Return [x, y] of the center of cell containing provided text 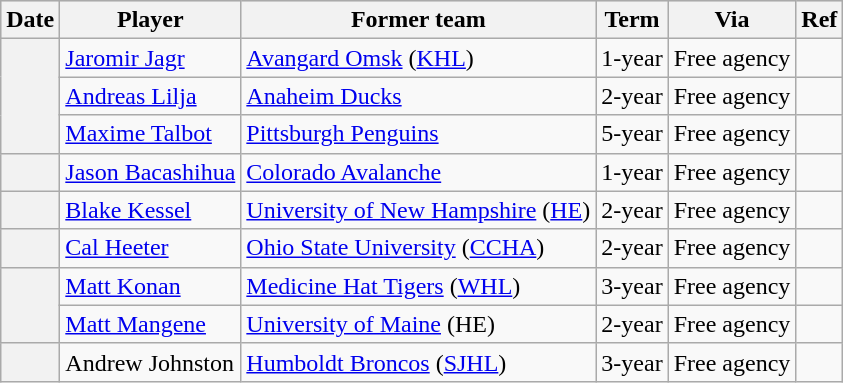
Jaromir Jagr [150, 58]
Term [632, 20]
Ref [820, 20]
Anaheim Ducks [418, 96]
Andrew Johnston [150, 362]
Pittsburgh Penguins [418, 134]
Cal Heeter [150, 248]
Avangard Omsk (KHL) [418, 58]
Former team [418, 20]
Blake Kessel [150, 210]
Date [30, 20]
Maxime Talbot [150, 134]
Medicine Hat Tigers (WHL) [418, 286]
University of Maine (HE) [418, 324]
Jason Bacashihua [150, 172]
Ohio State University (CCHA) [418, 248]
5-year [632, 134]
University of New Hampshire (HE) [418, 210]
Via [732, 20]
Matt Konan [150, 286]
Andreas Lilja [150, 96]
Player [150, 20]
Colorado Avalanche [418, 172]
Matt Mangene [150, 324]
Humboldt Broncos (SJHL) [418, 362]
